Locate the cell with the specified text and output its (X, Y) center coordinate. 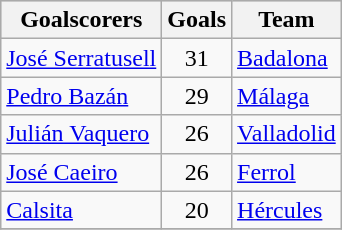
Goals (197, 20)
José Serratusell (82, 58)
Valladolid (287, 134)
Calsita (82, 210)
Badalona (287, 58)
31 (197, 58)
Ferrol (287, 172)
Julián Vaquero (82, 134)
Team (287, 20)
20 (197, 210)
Pedro Bazán (82, 96)
Goalscorers (82, 20)
29 (197, 96)
José Caeiro (82, 172)
Hércules (287, 210)
Málaga (287, 96)
